Detect which cell encompasses the target text, then output its [X, Y] center coordinate. 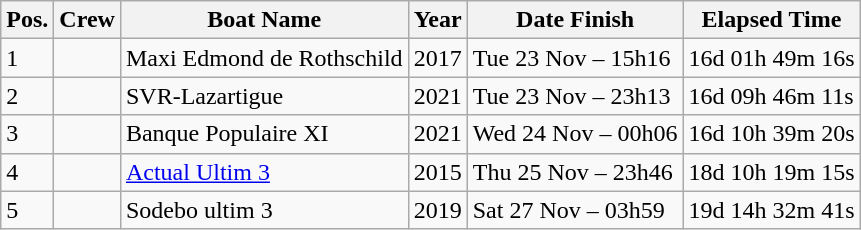
18d 10h 19m 15s [772, 172]
Maxi Edmond de Rothschild [264, 58]
2019 [438, 210]
Year [438, 20]
Boat Name [264, 20]
Tue 23 Nov – 15h16 [575, 58]
1 [28, 58]
Sodebo ultim 3 [264, 210]
16d 09h 46m 11s [772, 96]
Date Finish [575, 20]
16d 01h 49m 16s [772, 58]
Banque Populaire XI [264, 134]
Tue 23 Nov – 23h13 [575, 96]
2015 [438, 172]
2017 [438, 58]
4 [28, 172]
Sat 27 Nov – 03h59 [575, 210]
Wed 24 Nov – 00h06 [575, 134]
Crew [88, 20]
5 [28, 210]
2 [28, 96]
Thu 25 Nov – 23h46 [575, 172]
Actual Ultim 3 [264, 172]
Elapsed Time [772, 20]
Pos. [28, 20]
3 [28, 134]
SVR-Lazartigue [264, 96]
16d 10h 39m 20s [772, 134]
19d 14h 32m 41s [772, 210]
